Return the [x, y] coordinate for the center point of the cell that contains the specified text.  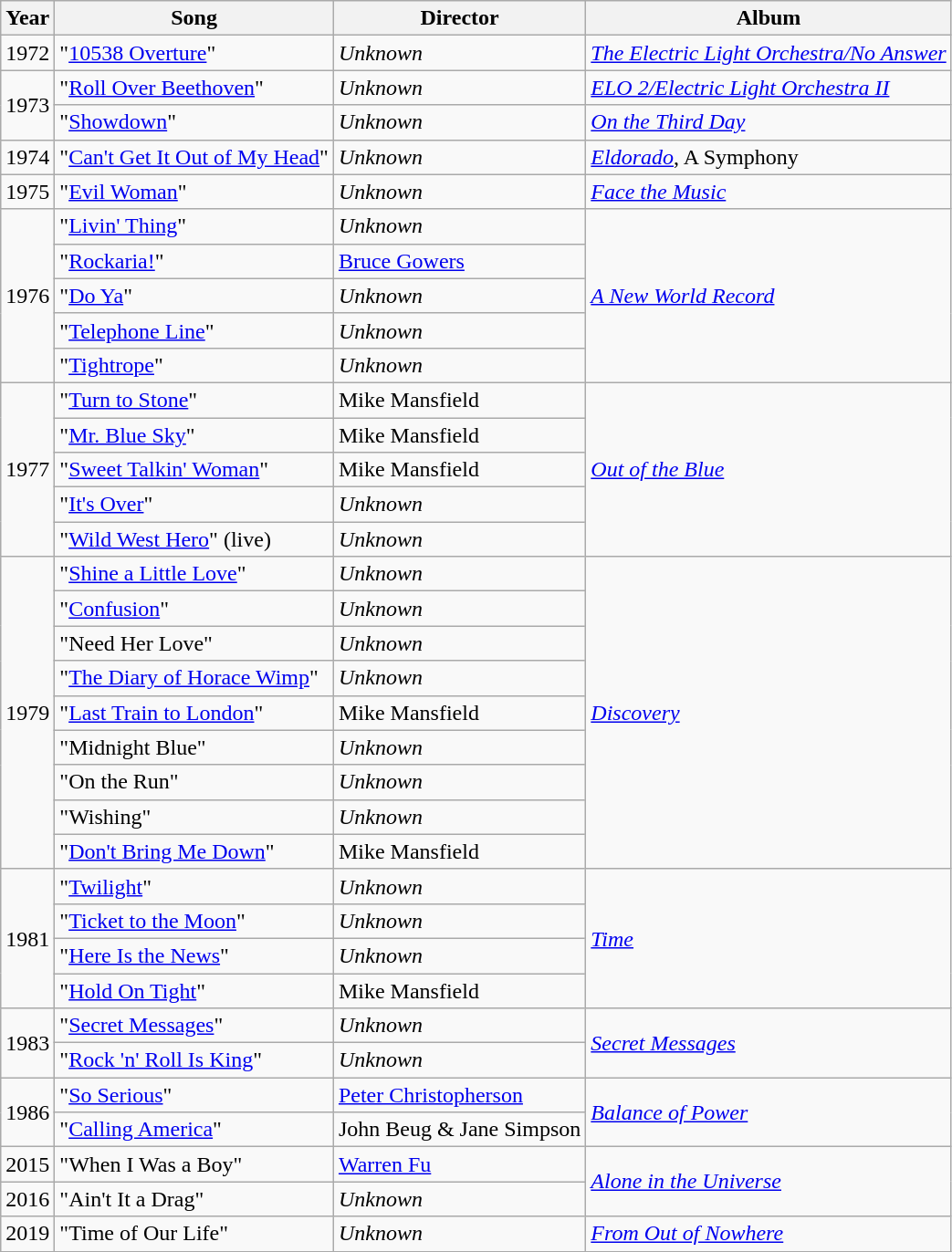
"Rockaria!" [194, 261]
"Can't Get It Out of My Head" [194, 157]
1973 [27, 105]
"Turn to Stone" [194, 400]
"Mr. Blue Sky" [194, 435]
"Calling America" [194, 1130]
Bruce Gowers [459, 261]
1977 [27, 469]
"Ticket to the Moon" [194, 921]
"Wild West Hero" (live) [194, 539]
A New World Record [769, 296]
"Showdown" [194, 122]
Alone in the Universe [769, 1182]
Out of the Blue [769, 469]
Face the Music [769, 192]
"Telephone Line" [194, 330]
1976 [27, 296]
2016 [27, 1199]
"Ain't It a Drag" [194, 1199]
"Last Train to London" [194, 713]
Discovery [769, 714]
The Electric Light Orchestra/No Answer [769, 53]
Warren Fu [459, 1164]
2019 [27, 1234]
"So Serious" [194, 1095]
On the Third Day [769, 122]
"Roll Over Beethoven" [194, 88]
"It's Over" [194, 505]
1983 [27, 1043]
"Tightrope" [194, 365]
"Here Is the News" [194, 955]
1975 [27, 192]
From Out of Nowhere [769, 1234]
"Midnight Blue" [194, 747]
Eldorado, A Symphony [769, 157]
"Shine a Little Love" [194, 574]
Album [769, 18]
1972 [27, 53]
ELO 2/Electric Light Orchestra II [769, 88]
"Sweet Talkin' Woman" [194, 470]
"10538 Overture" [194, 53]
"Twilight" [194, 886]
"Do Ya" [194, 296]
"Livin' Thing" [194, 226]
1979 [27, 714]
"Time of Our Life" [194, 1234]
"Confusion" [194, 609]
Director [459, 18]
"Secret Messages" [194, 1026]
"Need Her Love" [194, 643]
2015 [27, 1164]
"Hold On Tight" [194, 990]
1974 [27, 157]
"Wishing" [194, 817]
1986 [27, 1112]
Year [27, 18]
Balance of Power [769, 1112]
"Evil Woman" [194, 192]
Time [769, 938]
"Rock 'n' Roll Is King" [194, 1060]
"When I Was a Boy" [194, 1164]
Song [194, 18]
"On the Run" [194, 782]
1981 [27, 938]
John Beug & Jane Simpson [459, 1130]
"Don't Bring Me Down" [194, 851]
Peter Christopherson [459, 1095]
"The Diary of Horace Wimp" [194, 678]
Secret Messages [769, 1043]
